Detect which cell encompasses the target text, then output its (X, Y) center coordinate. 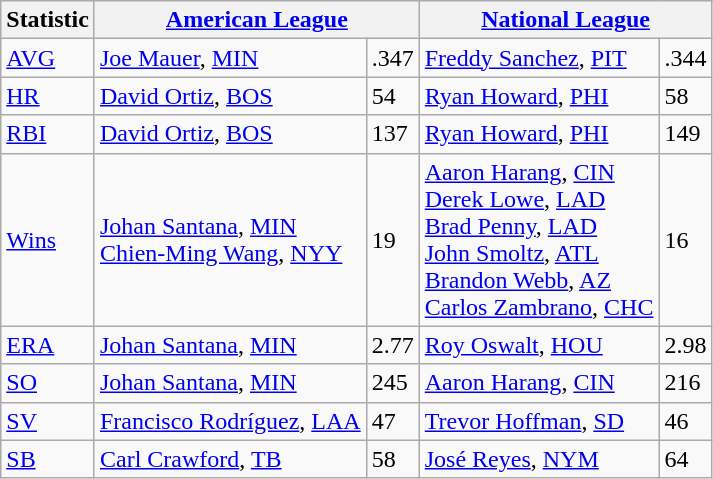
AVG (48, 58)
54 (392, 96)
José Reyes, NYM (539, 459)
.344 (686, 58)
SV (48, 421)
Francisco Rodríguez, LAA (230, 421)
Joe Mauer, MIN (230, 58)
Trevor Hoffman, SD (539, 421)
2.77 (392, 345)
SB (48, 459)
American League (256, 20)
149 (686, 134)
National League (566, 20)
64 (686, 459)
Aaron Harang, CIN Derek Lowe, LAD Brad Penny, LAD John Smoltz, ATL Brandon Webb, AZ Carlos Zambrano, CHC (539, 240)
2.98 (686, 345)
HR (48, 96)
245 (392, 383)
Aaron Harang, CIN (539, 383)
Roy Oswalt, HOU (539, 345)
Carl Crawford, TB (230, 459)
47 (392, 421)
SO (48, 383)
Statistic (48, 20)
19 (392, 240)
.347 (392, 58)
137 (392, 134)
16 (686, 240)
216 (686, 383)
Freddy Sanchez, PIT (539, 58)
ERA (48, 345)
46 (686, 421)
Johan Santana, MIN Chien-Ming Wang, NYY (230, 240)
Wins (48, 240)
RBI (48, 134)
